Locate the cell with the specified text and output its [X, Y] center coordinate. 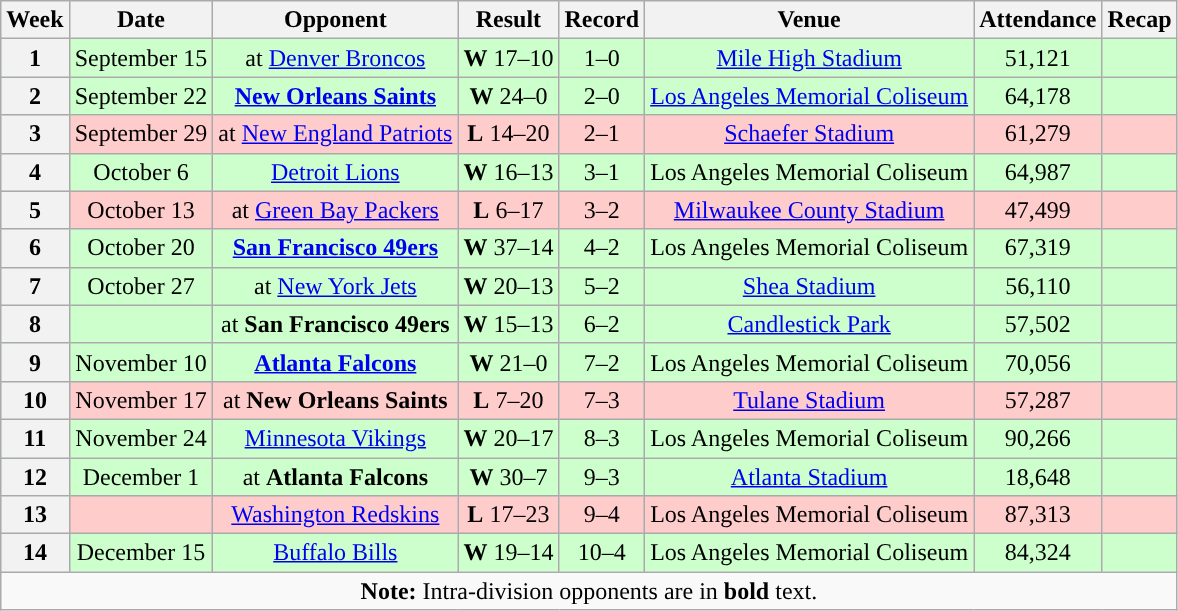
L 7–20 [508, 400]
at New Orleans Saints [336, 400]
5 [35, 210]
10 [35, 400]
Venue [810, 20]
December 1 [141, 477]
Opponent [336, 20]
51,121 [1038, 58]
Result [508, 20]
47,499 [1038, 210]
W 24–0 [508, 96]
8 [35, 324]
Detroit Lions [336, 172]
9–4 [602, 515]
W 17–10 [508, 58]
at New York Jets [336, 286]
87,313 [1038, 515]
4–2 [602, 248]
New Orleans Saints [336, 96]
W 15–13 [508, 324]
November 10 [141, 362]
San Francisco 49ers [336, 248]
Minnesota Vikings [336, 438]
W 16–13 [508, 172]
Note: Intra-division opponents are in bold text. [589, 591]
W 21–0 [508, 362]
Mile High Stadium [810, 58]
5–2 [602, 286]
Schaefer Stadium [810, 134]
6 [35, 248]
at New England Patriots [336, 134]
1–0 [602, 58]
Attendance [1038, 20]
at Denver Broncos [336, 58]
7–2 [602, 362]
64,178 [1038, 96]
3–2 [602, 210]
W 37–14 [508, 248]
7–3 [602, 400]
6–2 [602, 324]
October 20 [141, 248]
Record [602, 20]
56,110 [1038, 286]
57,502 [1038, 324]
W 20–13 [508, 286]
12 [35, 477]
1 [35, 58]
Atlanta Stadium [810, 477]
9–3 [602, 477]
October 6 [141, 172]
10–4 [602, 553]
Atlanta Falcons [336, 362]
2 [35, 96]
Date [141, 20]
W 20–17 [508, 438]
Week [35, 20]
7 [35, 286]
67,319 [1038, 248]
4 [35, 172]
13 [35, 515]
Washington Redskins [336, 515]
3–1 [602, 172]
L 17–23 [508, 515]
3 [35, 134]
Tulane Stadium [810, 400]
2–0 [602, 96]
December 15 [141, 553]
at Green Bay Packers [336, 210]
at Atlanta Falcons [336, 477]
84,324 [1038, 553]
Milwaukee County Stadium [810, 210]
90,266 [1038, 438]
14 [35, 553]
September 15 [141, 58]
at San Francisco 49ers [336, 324]
September 29 [141, 134]
57,287 [1038, 400]
L 6–17 [508, 210]
11 [35, 438]
October 13 [141, 210]
L 14–20 [508, 134]
8–3 [602, 438]
Shea Stadium [810, 286]
61,279 [1038, 134]
9 [35, 362]
64,987 [1038, 172]
Candlestick Park [810, 324]
November 17 [141, 400]
Buffalo Bills [336, 553]
70,056 [1038, 362]
2–1 [602, 134]
W 30–7 [508, 477]
November 24 [141, 438]
18,648 [1038, 477]
Recap [1140, 20]
W 19–14 [508, 553]
October 27 [141, 286]
September 22 [141, 96]
